Return (X, Y) of the center of cell containing provided text 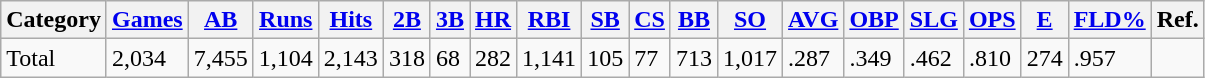
.287 (814, 58)
1,017 (750, 58)
Games (147, 20)
AVG (814, 20)
3B (450, 20)
2,143 (350, 58)
BB (694, 20)
318 (406, 58)
HR (494, 20)
SB (606, 20)
77 (650, 58)
.810 (992, 58)
Runs (286, 20)
FLD% (1110, 20)
SLG (934, 20)
274 (1044, 58)
Total (54, 58)
282 (494, 58)
Hits (350, 20)
AB (220, 20)
OBP (874, 20)
.349 (874, 58)
E (1044, 20)
1,104 (286, 58)
2,034 (147, 58)
105 (606, 58)
SO (750, 20)
Category (54, 20)
68 (450, 58)
1,141 (550, 58)
7,455 (220, 58)
.957 (1110, 58)
CS (650, 20)
2B (406, 20)
.462 (934, 58)
Ref. (1178, 20)
RBI (550, 20)
OPS (992, 20)
713 (694, 58)
